Provide the [x, y] coordinate of the cell's center where the given text is located.  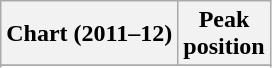
Peakposition [224, 34]
Chart (2011–12) [90, 34]
